Capture the cell that displays the provided text and extract its (x, y) central coordinate. 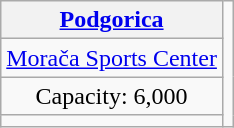
Morača Sports Center (112, 58)
Capacity: 6,000 (112, 96)
Podgorica (112, 20)
